Provide the (x, y) coordinate of the cell's center where the given text is located.  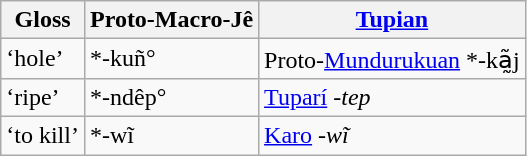
‘to kill’ (43, 135)
*-kuñ° (171, 59)
Gloss (43, 20)
‘ripe’ (43, 97)
*-wĩ (171, 135)
‘hole’ (43, 59)
Tupian (392, 20)
Karo -wĩ (392, 135)
Tuparí -tep (392, 97)
*-ndêp° (171, 97)
Proto-Mundurukuan *-kã̰j (392, 59)
Proto-Macro-Jê (171, 20)
